Capture the cell that displays the provided text and extract its (X, Y) central coordinate. 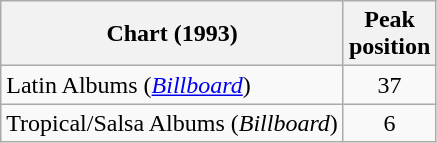
Latin Albums (Billboard) (172, 85)
Tropical/Salsa Albums (Billboard) (172, 123)
6 (389, 123)
37 (389, 85)
Peakposition (389, 34)
Chart (1993) (172, 34)
